From the cell containing the given text, extract its center point as [x, y] coordinate. 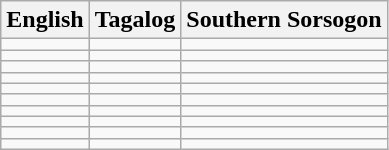
Southern Sorsogon [284, 20]
English [45, 20]
Tagalog [135, 20]
